Identify which cell holds the provided text, then report its [X, Y] central coordinate. 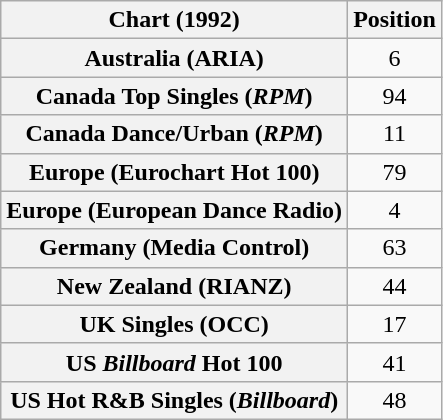
Germany (Media Control) [174, 248]
Position [395, 20]
4 [395, 210]
Chart (1992) [174, 20]
Canada Top Singles (RPM) [174, 96]
44 [395, 286]
New Zealand (RIANZ) [174, 286]
48 [395, 400]
UK Singles (OCC) [174, 324]
6 [395, 58]
63 [395, 248]
Europe (Eurochart Hot 100) [174, 172]
US Billboard Hot 100 [174, 362]
94 [395, 96]
US Hot R&B Singles (Billboard) [174, 400]
17 [395, 324]
Europe (European Dance Radio) [174, 210]
Australia (ARIA) [174, 58]
79 [395, 172]
11 [395, 134]
Canada Dance/Urban (RPM) [174, 134]
41 [395, 362]
